Determine the [X, Y] coordinate at the center of the cell enclosing the given text.  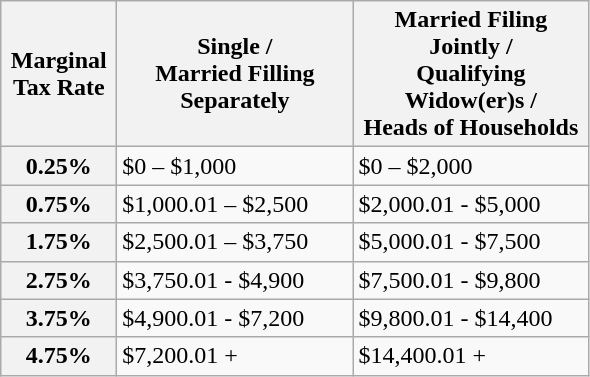
$4,900.01 - $7,200 [235, 318]
0.75% [59, 204]
2.75% [59, 280]
$9,800.01 - $14,400 [471, 318]
$7,500.01 - $9,800 [471, 280]
$2,000.01 - $5,000 [471, 204]
$1,000.01 – $2,500 [235, 204]
4.75% [59, 356]
Marginal Tax Rate [59, 74]
$14,400.01 + [471, 356]
$3,750.01 - $4,900 [235, 280]
Single /Married Filling Separately [235, 74]
$2,500.01 – $3,750 [235, 242]
3.75% [59, 318]
$7,200.01 + [235, 356]
0.25% [59, 166]
$0 – $2,000 [471, 166]
1.75% [59, 242]
Married Filing Jointly /Qualifying Widow(er)s /Heads of Households [471, 74]
$5,000.01 - $7,500 [471, 242]
$0 – $1,000 [235, 166]
